Identify which cell holds the provided text, then report its [X, Y] central coordinate. 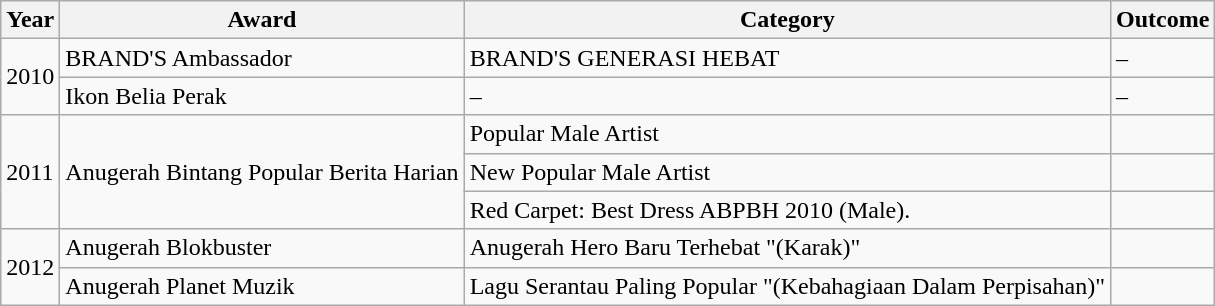
Red Carpet: Best Dress ABPBH 2010 (Male). [787, 210]
Outcome [1163, 20]
Year [30, 20]
2010 [30, 77]
Lagu Serantau Paling Popular "(Kebahagiaan Dalam Perpisahan)" [787, 286]
Category [787, 20]
2012 [30, 267]
BRAND'S GENERASI HEBAT [787, 58]
Anugerah Bintang Popular Berita Harian [262, 172]
New Popular Male Artist [787, 172]
2011 [30, 172]
Anugerah Blokbuster [262, 248]
BRAND'S Ambassador [262, 58]
Award [262, 20]
Anugerah Planet Muzik [262, 286]
Ikon Belia Perak [262, 96]
Popular Male Artist [787, 134]
Anugerah Hero Baru Terhebat "(Karak)" [787, 248]
